Determine the [x, y] coordinate at the center of the cell enclosing the given text.  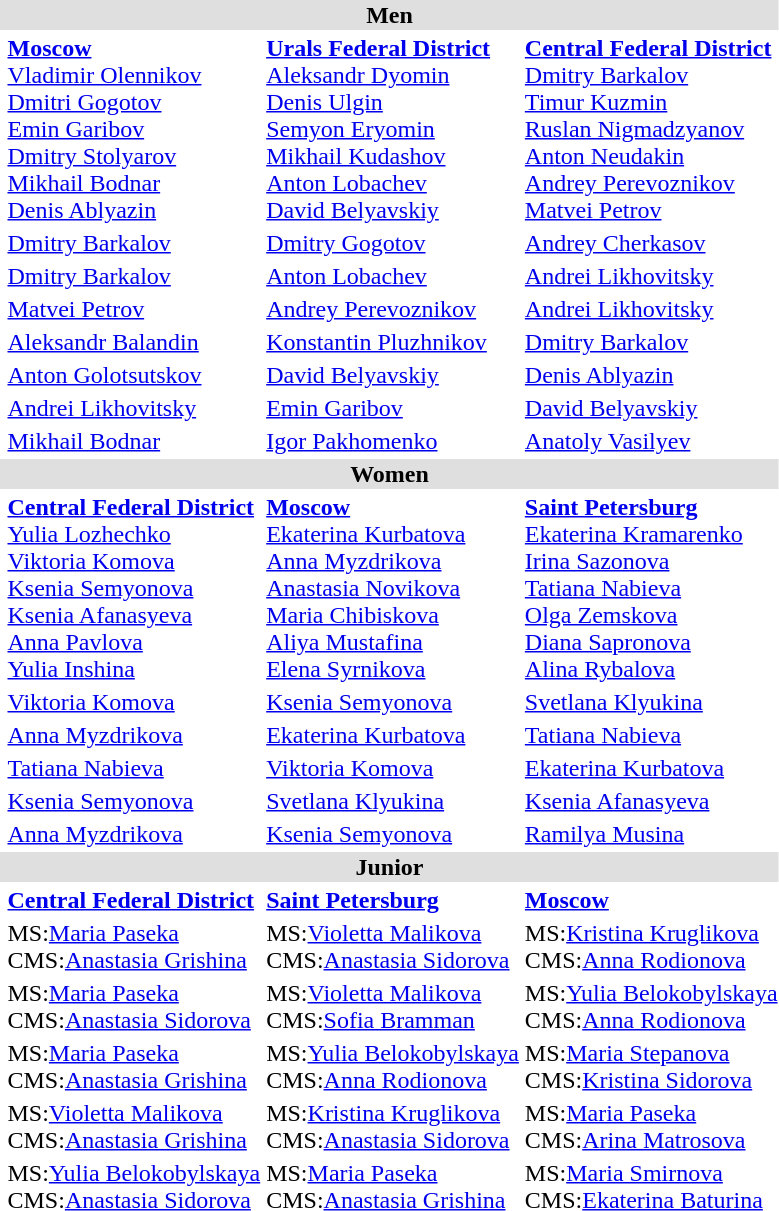
Urals Federal DistrictAleksandr DyominDenis UlginSemyon EryominMikhail KudashovAnton LobachevDavid Belyavskiy [393, 129]
Central Federal DistrictYulia LozhechkoViktoria KomovaKsenia SemyonovaKsenia AfanasyevaAnna PavlovaYulia Inshina [134, 588]
Konstantin Pluzhnikov [393, 342]
MS:Violetta Malikova CMS:Sofia Bramman [393, 1006]
MS:Kristina Kruglikova CMS:Anna Rodionova [651, 946]
Saint Petersburg [393, 900]
Matvei Petrov [134, 309]
Moscow [651, 900]
Anatoly Vasilyev [651, 441]
Dmitry Gogotov [393, 243]
Anton Golotsutskov [134, 375]
MS:Maria Paseka CMS:Anastasia Sidorova [134, 1006]
MoscowEkaterina KurbatovaAnna MyzdrikovaAnastasia NovikovaMaria ChibiskovaAliya MustafinaElena Syrnikova [393, 588]
MS:Kristina Kruglikova CMS:Anastasia Sidorova [393, 1126]
Ramilya Musina [651, 834]
MoscowVladimir OlennikovDmitri GogotovEmin GaribovDmitry StolyarovMikhail BodnarDenis Ablyazin [134, 129]
Emin Garibov [393, 408]
MS:Violetta Malikova CMS:Anastasia Grishina [134, 1126]
Saint PetersburgEkaterina KramarenkoIrina SazonovaTatiana NabievaOlga ZemskovaDiana SapronovaAlina Rybalova [651, 588]
MS:Maria Stepanova CMS:Kristina Sidorova [651, 1066]
Mikhail Bodnar [134, 441]
Aleksandr Balandin [134, 342]
Men [390, 15]
MS:Maria Paseka CMS:Arina Matrosova [651, 1126]
Central Federal District [134, 900]
Igor Pakhomenko [393, 441]
Andrey Perevoznikov [393, 309]
Anton Lobachev [393, 276]
Central Federal DistrictDmitry BarkalovTimur KuzminRuslan NigmadzyanovAnton NeudakinAndrey PerevoznikovMatvei Petrov [651, 129]
Women [390, 474]
Ksenia Afanasyeva [651, 801]
Junior [390, 867]
Andrey Cherkasov [651, 243]
Denis Ablyazin [651, 375]
MS:Violetta Malikova CMS:Anastasia Sidorova [393, 946]
